Detect which cell encompasses the target text, then output its [X, Y] center coordinate. 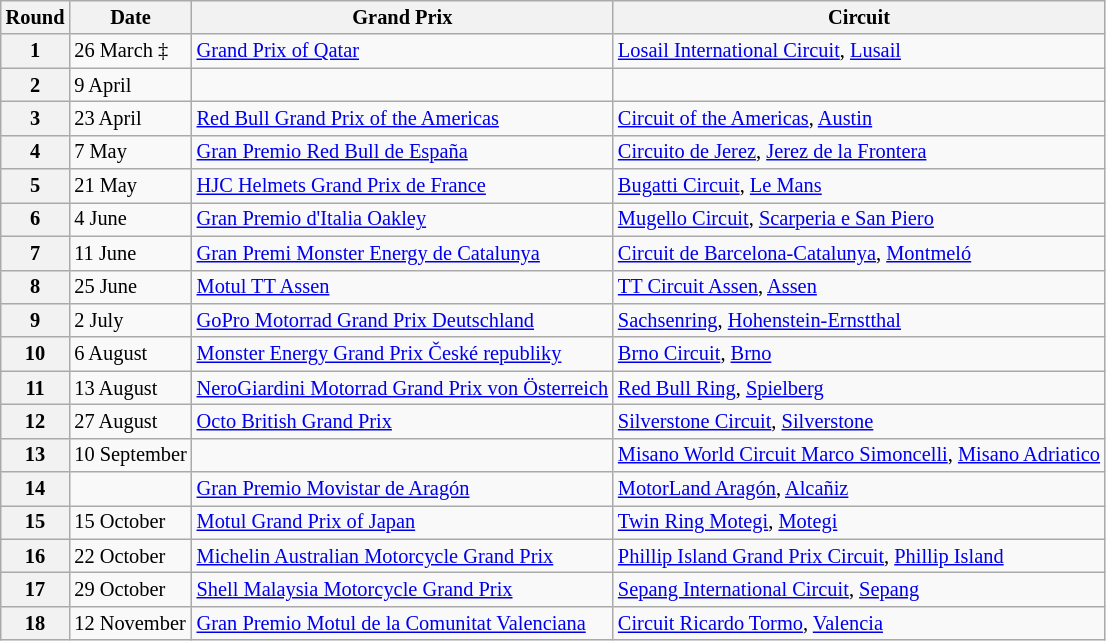
Octo British Grand Prix [402, 421]
12 November [130, 623]
25 June [130, 287]
2 [36, 85]
10 [36, 354]
Circuit of the Americas, Austin [859, 118]
Motul Grand Prix of Japan [402, 522]
Circuit [859, 17]
Round [36, 17]
8 [36, 287]
Brno Circuit, Brno [859, 354]
Michelin Australian Motorcycle Grand Prix [402, 556]
21 May [130, 186]
29 October [130, 589]
10 September [130, 455]
Silverstone Circuit, Silverstone [859, 421]
4 [36, 152]
Sachsenring, Hohenstein-Ernstthal [859, 320]
Losail International Circuit, Lusail [859, 51]
Gran Premio Movistar de Aragón [402, 489]
22 October [130, 556]
HJC Helmets Grand Prix de France [402, 186]
13 August [130, 388]
9 April [130, 85]
TT Circuit Assen, Assen [859, 287]
11 [36, 388]
12 [36, 421]
Mugello Circuit, Scarperia e San Piero [859, 219]
Bugatti Circuit, Le Mans [859, 186]
Date [130, 17]
16 [36, 556]
13 [36, 455]
26 March ‡ [130, 51]
GoPro Motorrad Grand Prix Deutschland [402, 320]
Grand Prix of Qatar [402, 51]
9 [36, 320]
Gran Premi Monster Energy de Catalunya [402, 253]
Monster Energy Grand Prix České republiky [402, 354]
4 June [130, 219]
Motul TT Assen [402, 287]
7 May [130, 152]
7 [36, 253]
23 April [130, 118]
Gran Premio Motul de la Comunitat Valenciana [402, 623]
Circuit Ricardo Tormo, Valencia [859, 623]
Gran Premio Red Bull de España [402, 152]
6 [36, 219]
18 [36, 623]
Twin Ring Motegi, Motegi [859, 522]
Sepang International Circuit, Sepang [859, 589]
Circuito de Jerez, Jerez de la Frontera [859, 152]
Gran Premio d'Italia Oakley [402, 219]
15 [36, 522]
5 [36, 186]
15 October [130, 522]
Phillip Island Grand Prix Circuit, Phillip Island [859, 556]
Grand Prix [402, 17]
17 [36, 589]
NeroGiardini Motorrad Grand Prix von Österreich [402, 388]
27 August [130, 421]
6 August [130, 354]
14 [36, 489]
1 [36, 51]
MotorLand Aragón, Alcañiz [859, 489]
11 June [130, 253]
2 July [130, 320]
3 [36, 118]
Misano World Circuit Marco Simoncelli, Misano Adriatico [859, 455]
Shell Malaysia Motorcycle Grand Prix [402, 589]
Red Bull Grand Prix of the Americas [402, 118]
Red Bull Ring, Spielberg [859, 388]
Circuit de Barcelona-Catalunya, Montmeló [859, 253]
